From the cell containing the given text, extract its center point as (X, Y) coordinate. 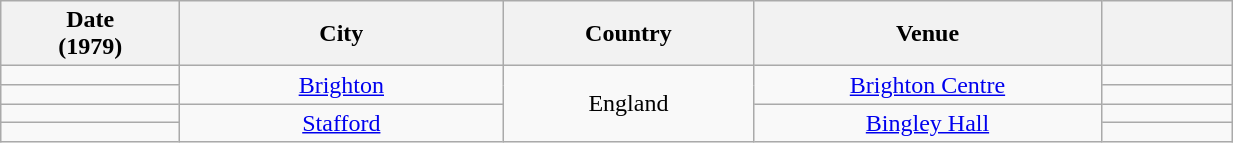
Venue (928, 34)
Stafford (342, 123)
City (342, 34)
Bingley Hall (928, 123)
England (628, 104)
Brighton Centre (928, 85)
Brighton (342, 85)
Country (628, 34)
Date(1979) (90, 34)
